Return [x, y] of the center of cell containing provided text 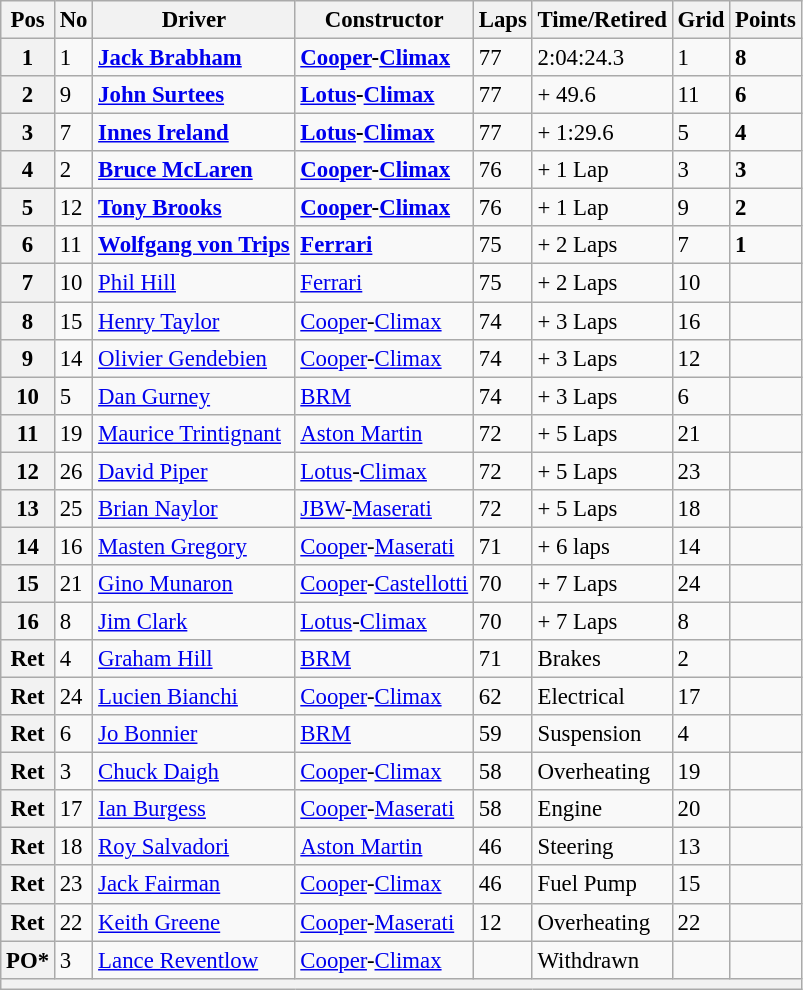
Tony Brooks [194, 208]
Cooper-Castellotti [384, 584]
59 [502, 734]
Graham Hill [194, 659]
Engine [602, 809]
Jack Brabham [194, 58]
Pos [28, 20]
20 [700, 809]
Phil Hill [194, 283]
Withdrawn [602, 960]
Constructor [384, 20]
Points [766, 20]
Gino Munaron [194, 584]
Olivier Gendebien [194, 358]
Masten Gregory [194, 546]
Brian Naylor [194, 509]
Steering [602, 847]
Driver [194, 20]
Laps [502, 20]
2:04:24.3 [602, 58]
No [73, 20]
62 [502, 697]
Chuck Daigh [194, 772]
JBW-Maserati [384, 509]
25 [73, 509]
David Piper [194, 471]
Lance Reventlow [194, 960]
Brakes [602, 659]
Jim Clark [194, 621]
+ 49.6 [602, 95]
Lucien Bianchi [194, 697]
Maurice Trintignant [194, 433]
Bruce McLaren [194, 170]
Suspension [602, 734]
Jo Bonnier [194, 734]
Wolfgang von Trips [194, 245]
John Surtees [194, 95]
PO* [28, 960]
Ian Burgess [194, 809]
Fuel Pump [602, 885]
Time/Retired [602, 20]
Jack Fairman [194, 885]
26 [73, 471]
+ 6 laps [602, 546]
Roy Salvadori [194, 847]
Dan Gurney [194, 396]
Grid [700, 20]
+ 1:29.6 [602, 133]
Henry Taylor [194, 321]
Innes Ireland [194, 133]
Electrical [602, 697]
Keith Greene [194, 922]
